Scan for the cell matching the given text and deliver its (X, Y) coordinate at center. 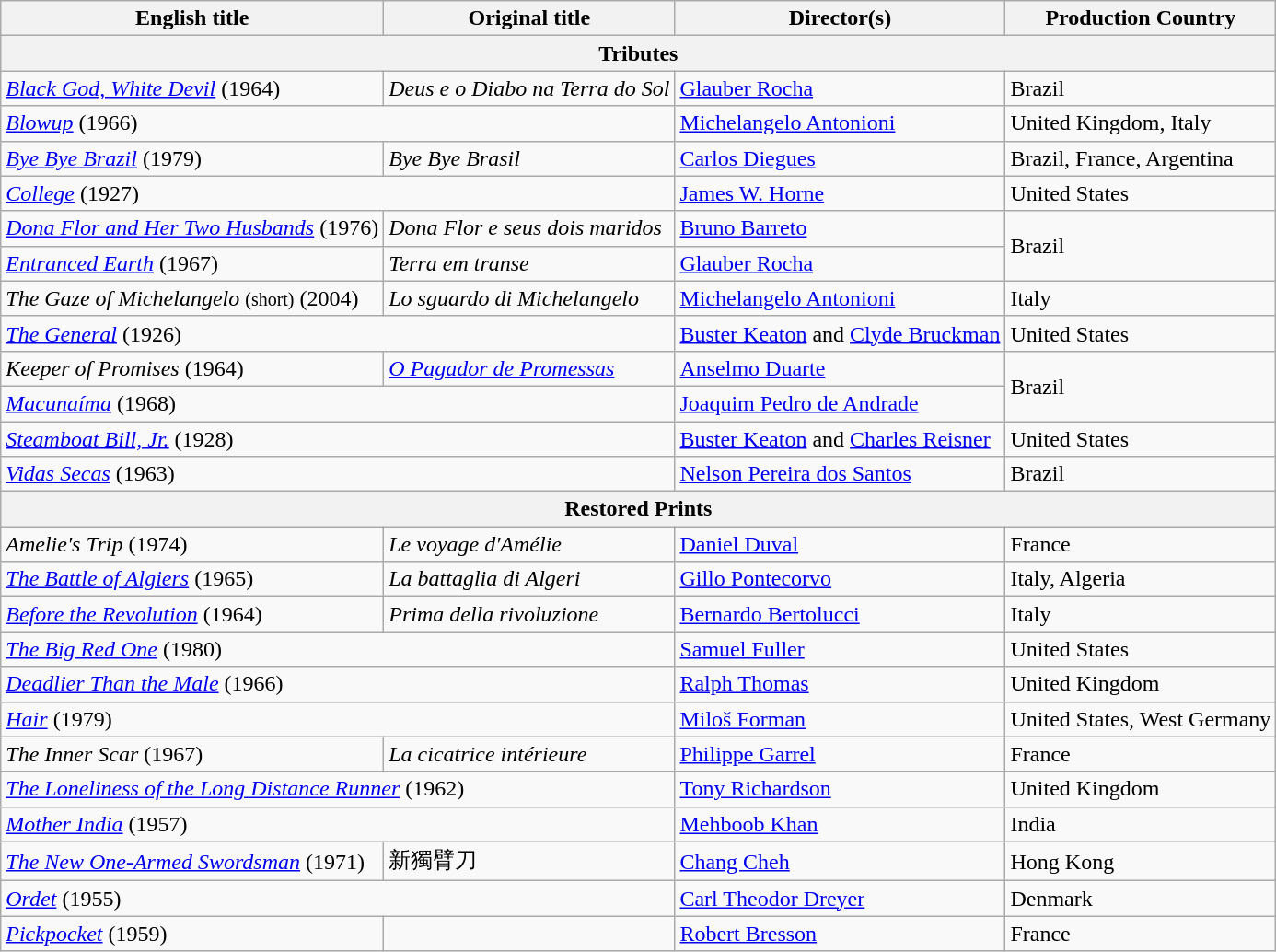
Anselmo Duarte (840, 368)
Hong Kong (1141, 862)
Steamboat Bill, Jr. (1928) (338, 439)
Tony Richardson (840, 789)
La battaglia di Algeri (529, 579)
Denmark (1141, 899)
Amelie's Trip (1974) (192, 544)
United Kingdom, Italy (1141, 123)
Samuel Fuller (840, 649)
Deadlier Than the Male (1966) (338, 684)
Pickpocket (1959) (192, 934)
Tributes (639, 53)
Nelson Pereira dos Santos (840, 474)
Black God, White Devil (1964) (192, 88)
Production Country (1141, 18)
Restored Prints (639, 509)
Chang Cheh (840, 862)
The New One-Armed Swordsman (1971) (192, 862)
College (1927) (338, 193)
Vidas Secas (1963) (338, 474)
Miloš Forman (840, 719)
English title (192, 18)
The General (1926) (338, 333)
Robert Bresson (840, 934)
新獨臂刀 (529, 862)
Lo sguardo di Michelangelo (529, 298)
Bernardo Bertolucci (840, 614)
Dona Flor and Her Two Husbands (1976) (192, 228)
The Big Red One (1980) (338, 649)
Director(s) (840, 18)
The Gaze of Michelangelo (short) (2004) (192, 298)
La cicatrice intérieure (529, 754)
Bye Bye Brazil (1979) (192, 158)
Gillo Pontecorvo (840, 579)
James W. Horne (840, 193)
Brazil, France, Argentina (1141, 158)
Deus e o Diabo na Terra do Sol (529, 88)
Original title (529, 18)
Le voyage d'Amélie (529, 544)
Buster Keaton and Clyde Bruckman (840, 333)
Hair (1979) (338, 719)
India (1141, 824)
Carl Theodor Dreyer (840, 899)
Buster Keaton and Charles Reisner (840, 439)
Blowup (1966) (338, 123)
The Inner Scar (1967) (192, 754)
The Loneliness of the Long Distance Runner (1962) (338, 789)
The Battle of Algiers (1965) (192, 579)
Keeper of Promises (1964) (192, 368)
Entranced Earth (1967) (192, 263)
Mother India (1957) (338, 824)
Mehboob Khan (840, 824)
Philippe Garrel (840, 754)
Bye Bye Brasil (529, 158)
Joaquim Pedro de Andrade (840, 403)
Carlos Diegues (840, 158)
Dona Flor e seus dois maridos (529, 228)
Daniel Duval (840, 544)
Ordet (1955) (338, 899)
Terra em transe (529, 263)
Prima della rivoluzione (529, 614)
Ralph Thomas (840, 684)
O Pagador de Promessas (529, 368)
Before the Revolution (1964) (192, 614)
Bruno Barreto (840, 228)
United States, West Germany (1141, 719)
Italy, Algeria (1141, 579)
Macunaíma (1968) (338, 403)
